Search for the cell housing the specified text and yield its (X, Y) center coordinate. 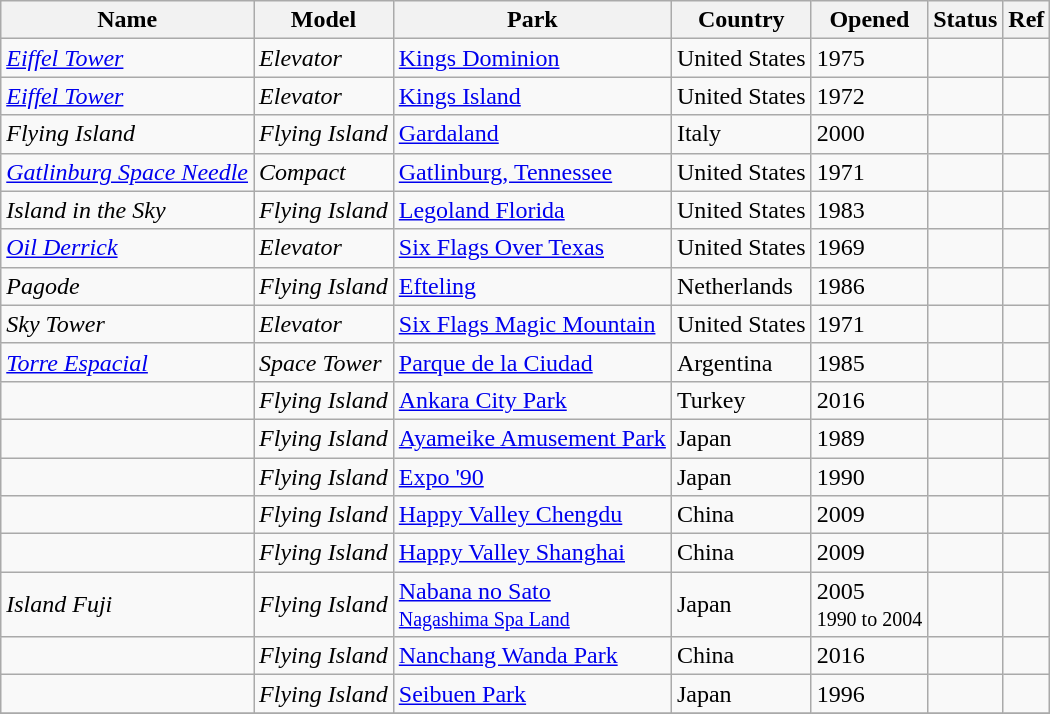
Gatlinburg, Tennessee (532, 172)
Happy Valley Chengdu (532, 515)
Space Tower (324, 362)
1985 (870, 362)
Seibuen Park (532, 694)
Ayameike Amusement Park (532, 438)
Name (128, 20)
1975 (870, 58)
1972 (870, 96)
1969 (870, 248)
Legoland Florida (532, 210)
Sky Tower (128, 324)
Italy (741, 134)
Island in the Sky (128, 210)
1996 (870, 694)
Oil Derrick (128, 248)
Argentina (741, 362)
1989 (870, 438)
Turkey (741, 400)
Ref (1026, 20)
Parque de la Ciudad (532, 362)
2000 (870, 134)
Nabana no SatoNagashima Spa Land (532, 604)
Torre Espacial (128, 362)
Pagode (128, 286)
Six Flags Magic Mountain (532, 324)
Park (532, 20)
Status (966, 20)
Gatlinburg Space Needle (128, 172)
20051990 to 2004 (870, 604)
1990 (870, 477)
Nanchang Wanda Park (532, 656)
Six Flags Over Texas (532, 248)
1986 (870, 286)
Efteling (532, 286)
Kings Dominion (532, 58)
Gardaland (532, 134)
Country (741, 20)
Expo '90 (532, 477)
Kings Island (532, 96)
Opened (870, 20)
Island Fuji (128, 604)
Ankara City Park (532, 400)
Happy Valley Shanghai (532, 553)
Compact (324, 172)
Netherlands (741, 286)
1983 (870, 210)
Model (324, 20)
